Pinpoint the cell where the given text exists, returning its [x, y] midpoint coordinate. 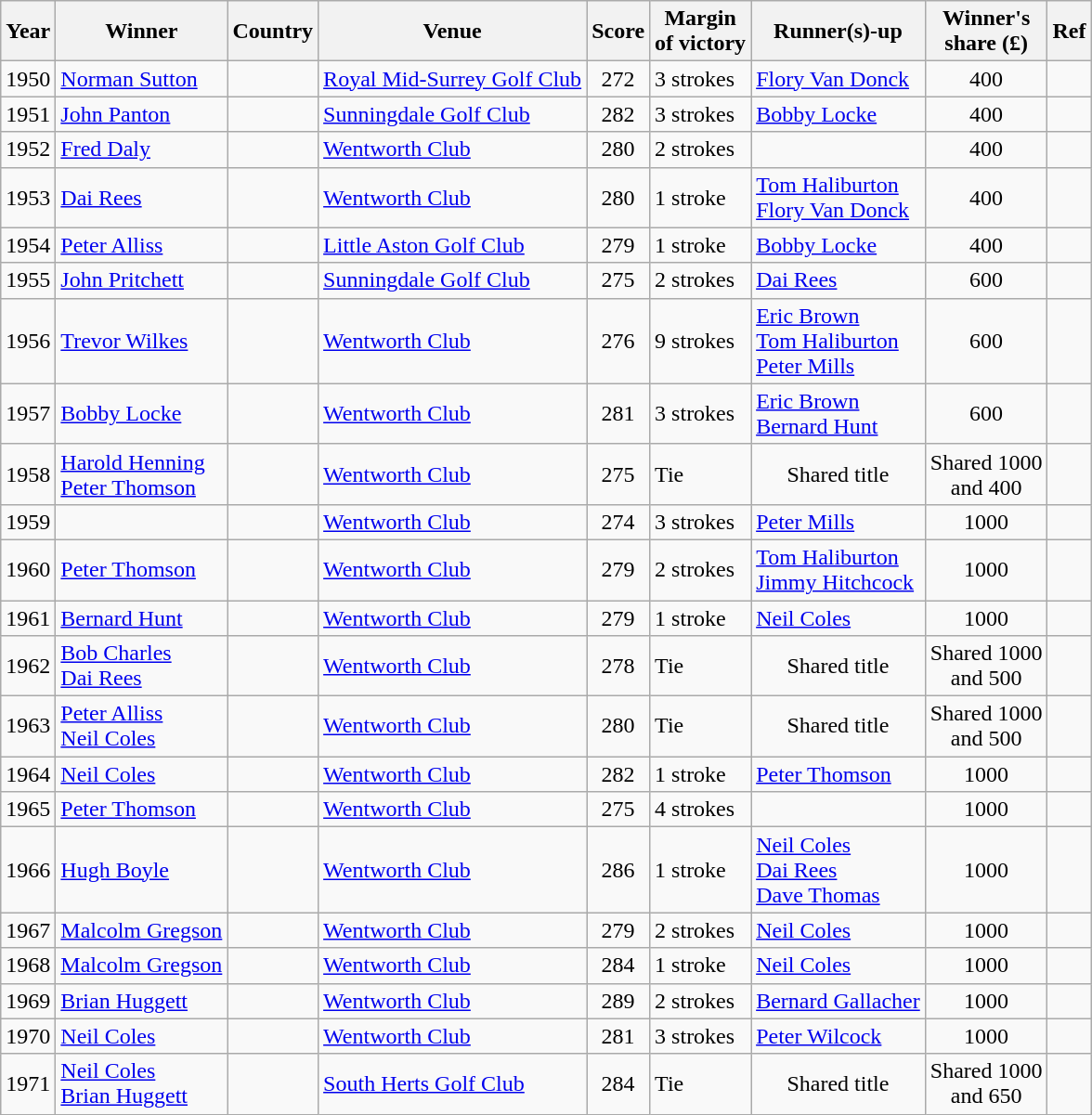
Marginof victory [700, 32]
John Pritchett [141, 280]
South Herts Golf Club [453, 1084]
Royal Mid-Surrey Golf Club [453, 79]
1968 [28, 966]
1952 [28, 149]
Peter Alliss [141, 245]
Hugh Boyle [141, 870]
1970 [28, 1036]
1959 [28, 522]
Shared 1000and 400 [986, 473]
1967 [28, 930]
Winner [141, 32]
1965 [28, 810]
Eric Brown Bernard Hunt [838, 414]
1956 [28, 341]
Fred Daly [141, 149]
Eric Brown Tom Haliburton Peter Mills [838, 341]
Peter AllissNeil Coles [141, 726]
1964 [28, 774]
Norman Sutton [141, 79]
1958 [28, 473]
Tom Haliburton Jimmy Hitchcock [838, 570]
1962 [28, 667]
Peter Mills [838, 522]
Neil Coles Dai Rees Dave Thomas [838, 870]
Trevor Wilkes [141, 341]
274 [618, 522]
4 strokes [700, 810]
1955 [28, 280]
278 [618, 667]
Neil ColesBrian Huggett [141, 1084]
Bob CharlesDai Rees [141, 667]
Brian Huggett [141, 1001]
1951 [28, 114]
1950 [28, 79]
Year [28, 32]
1954 [28, 245]
Country [273, 32]
Ref [1070, 32]
Score [618, 32]
286 [618, 870]
Venue [453, 32]
9 strokes [700, 341]
1971 [28, 1084]
Flory Van Donck [838, 79]
1953 [28, 197]
272 [618, 79]
Little Aston Golf Club [453, 245]
Bernard Hunt [141, 617]
Runner(s)-up [838, 32]
1960 [28, 570]
Harold HenningPeter Thomson [141, 473]
Tom Haliburton Flory Van Donck [838, 197]
1957 [28, 414]
Bernard Gallacher [838, 1001]
Peter Wilcock [838, 1036]
276 [618, 341]
1961 [28, 617]
Shared 1000and 650 [986, 1084]
John Panton [141, 114]
Winner'sshare (£) [986, 32]
1966 [28, 870]
1963 [28, 726]
289 [618, 1001]
1969 [28, 1001]
